Extract the [x, y] coordinate from the center of the cell holding the provided text.  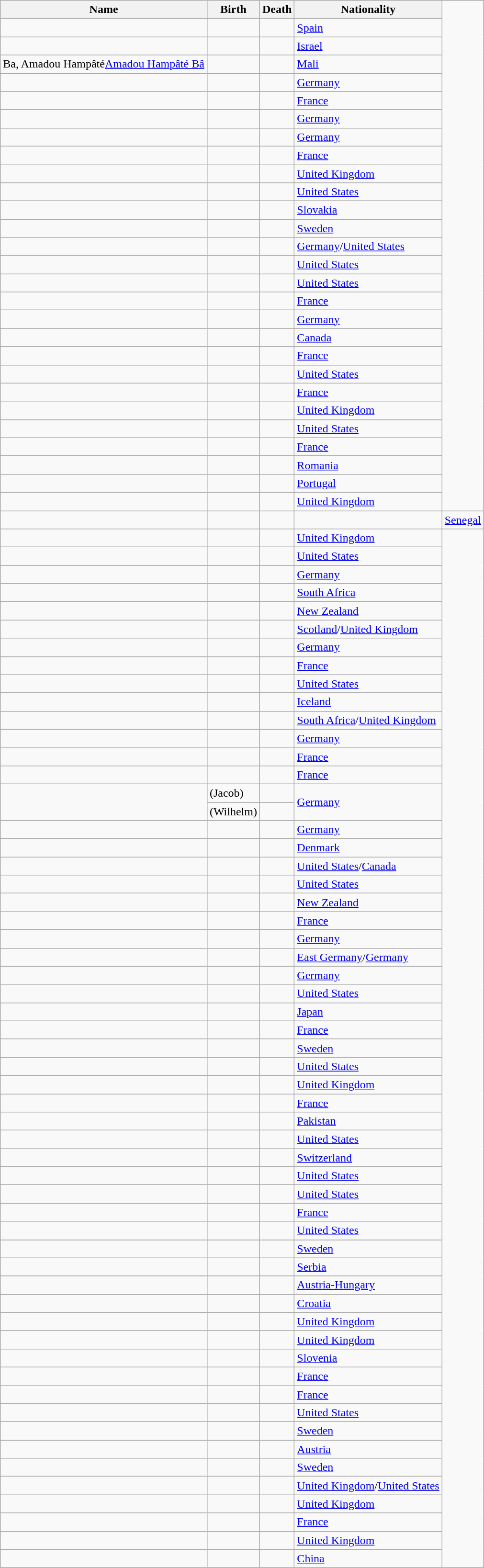
South Africa/United Kingdom [368, 720]
United States/Canada [368, 866]
United Kingdom/United States [368, 1486]
Ba, Amadou HampâtéAmadou Hampâté Bâ [104, 64]
South Africa [368, 593]
Birth [233, 10]
Scotland/United Kingdom [368, 629]
Switzerland [368, 1158]
Name [104, 10]
Spain [368, 28]
Slovakia [368, 210]
Croatia [368, 1303]
Japan [368, 1012]
Canada [368, 338]
Austria-Hungary [368, 1285]
Slovenia [368, 1358]
Germany/United States [368, 247]
Portugal [368, 483]
Austria [368, 1449]
Pakistan [368, 1121]
Mali [368, 64]
Serbia [368, 1267]
(Jacob) [233, 793]
Death [277, 10]
Israel [368, 46]
(Wilhelm) [233, 812]
Senegal [462, 519]
East Germany/Germany [368, 957]
Denmark [368, 848]
China [368, 1558]
Nationality [368, 10]
Iceland [368, 702]
Romania [368, 465]
